Find where the given text appears and provide that cell's center as (x, y) coordinate. 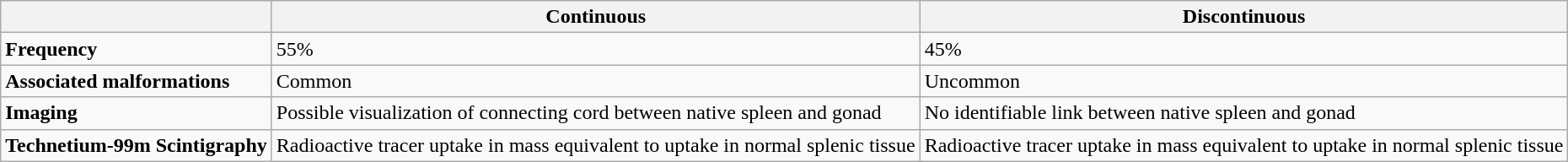
Associated malformations (137, 81)
Uncommon (1244, 81)
Technetium-99m Scintigraphy (137, 145)
Frequency (137, 49)
Common (595, 81)
No identifiable link between native spleen and gonad (1244, 113)
Possible visualization of connecting cord between native spleen and gonad (595, 113)
55% (595, 49)
Continuous (595, 17)
45% (1244, 49)
Imaging (137, 113)
Discontinuous (1244, 17)
